Identify which cell holds the provided text, then report its (x, y) central coordinate. 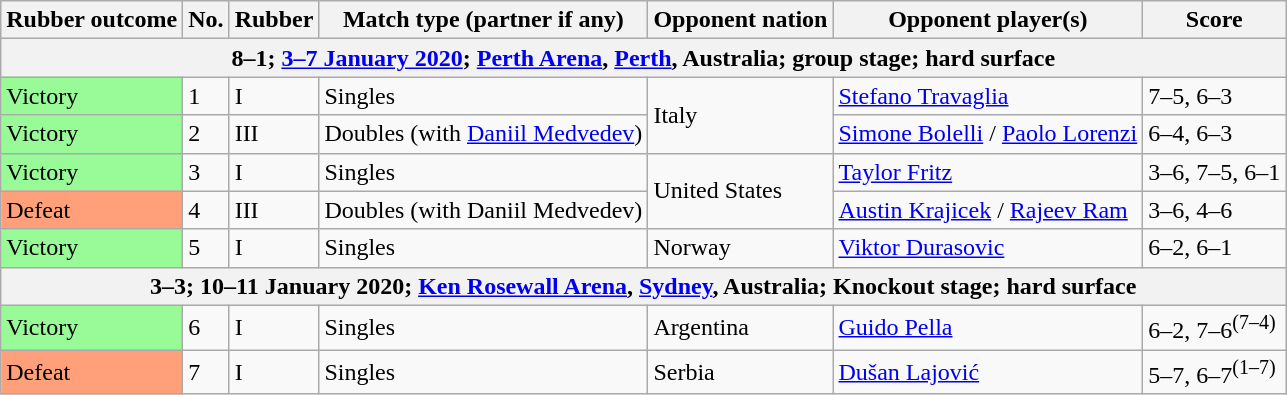
2 (206, 134)
Austin Krajicek / Rajeev Ram (988, 210)
6 (206, 328)
1 (206, 96)
Rubber outcome (92, 20)
Argentina (740, 328)
4 (206, 210)
Score (1214, 20)
United States (740, 191)
3 (206, 172)
5 (206, 248)
7 (206, 372)
Viktor Durasovic (988, 248)
Match type (partner if any) (484, 20)
Opponent nation (740, 20)
No. (206, 20)
3–3; 10–11 January 2020; Ken Rosewall Arena, Sydney, Australia; Knockout stage; hard surface (644, 286)
Dušan Lajović (988, 372)
6–2, 7–6(7–4) (1214, 328)
3–6, 4–6 (1214, 210)
Rubber (274, 20)
6–4, 6–3 (1214, 134)
3–6, 7–5, 6–1 (1214, 172)
7–5, 6–3 (1214, 96)
Guido Pella (988, 328)
Stefano Travaglia (988, 96)
8–1; 3–7 January 2020; Perth Arena, Perth, Australia; group stage; hard surface (644, 58)
6–2, 6–1 (1214, 248)
Norway (740, 248)
5–7, 6–7(1–7) (1214, 372)
Taylor Fritz (988, 172)
Opponent player(s) (988, 20)
Italy (740, 115)
Simone Bolelli / Paolo Lorenzi (988, 134)
Serbia (740, 372)
